Output the [X, Y] coordinate of the center of the cell containing the given text.  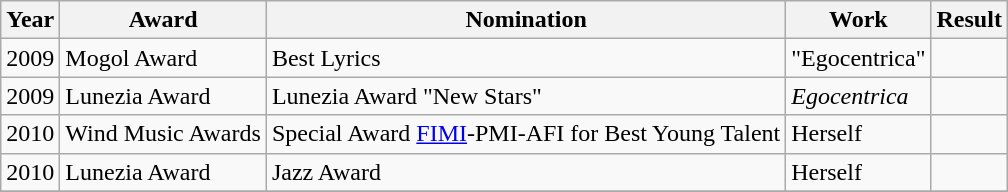
Jazz Award [526, 172]
Egocentrica [858, 96]
Mogol Award [164, 58]
Award [164, 20]
Work [858, 20]
Result [969, 20]
Wind Music Awards [164, 134]
Year [30, 20]
Lunezia Award "New Stars" [526, 96]
Nomination [526, 20]
"Egocentrica" [858, 58]
Best Lyrics [526, 58]
Special Award FIMI-PMI-AFI for Best Young Talent [526, 134]
